Return the [x, y] coordinate for the center point of the cell that contains the specified text.  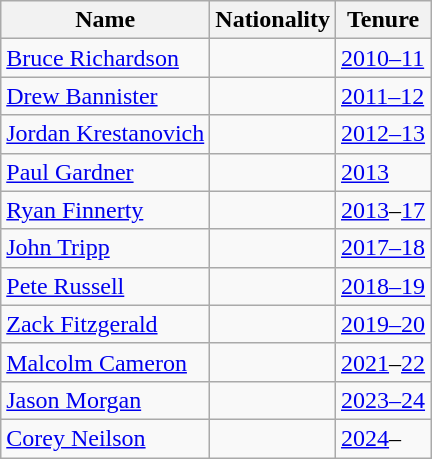
Name [106, 20]
Drew Bannister [106, 96]
Paul Gardner [106, 172]
2018–19 [384, 286]
2024– [384, 438]
Nationality [273, 20]
2012–13 [384, 134]
2017–18 [384, 248]
Corey Neilson [106, 438]
Jason Morgan [106, 400]
2021–22 [384, 362]
Tenure [384, 20]
Zack Fitzgerald [106, 324]
Jordan Krestanovich [106, 134]
2019–20 [384, 324]
Pete Russell [106, 286]
2013–17 [384, 210]
Malcolm Cameron [106, 362]
2010–11 [384, 58]
2013 [384, 172]
2023–24 [384, 400]
Bruce Richardson [106, 58]
John Tripp [106, 248]
Ryan Finnerty [106, 210]
2011–12 [384, 96]
